Capture the cell that displays the provided text and extract its [x, y] central coordinate. 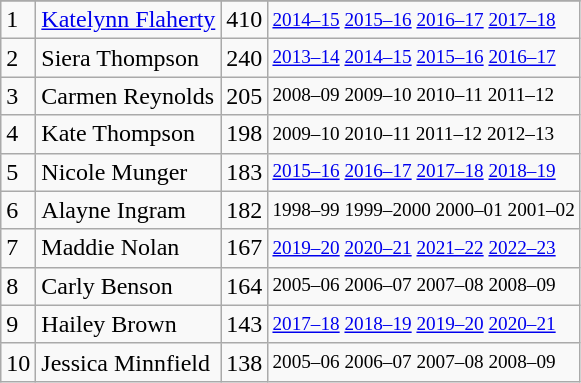
1998–99 1999–2000 2000–01 2001–02 [424, 210]
10 [18, 362]
143 [244, 324]
138 [244, 362]
3 [18, 96]
2 [18, 58]
5 [18, 172]
2017–18 2018–19 2019–20 2020–21 [424, 324]
410 [244, 20]
Jessica Minnfield [128, 362]
7 [18, 248]
4 [18, 134]
Nicole Munger [128, 172]
182 [244, 210]
2015–16 2016–17 2017–18 2018–19 [424, 172]
8 [18, 286]
240 [244, 58]
2009–10 2010–11 2011–12 2012–13 [424, 134]
Hailey Brown [128, 324]
Katelynn Flaherty [128, 20]
9 [18, 324]
2019–20 2020–21 2021–22 2022–23 [424, 248]
Carly Benson [128, 286]
164 [244, 286]
2014–15 2015–16 2016–17 2017–18 [424, 20]
205 [244, 96]
2013–14 2014–15 2015–16 2016–17 [424, 58]
Maddie Nolan [128, 248]
183 [244, 172]
Kate Thompson [128, 134]
6 [18, 210]
Alayne Ingram [128, 210]
167 [244, 248]
2008–09 2009–10 2010–11 2011–12 [424, 96]
Carmen Reynolds [128, 96]
Siera Thompson [128, 58]
198 [244, 134]
1 [18, 20]
